Return the [x, y] coordinate for the center point of the cell that contains the specified text.  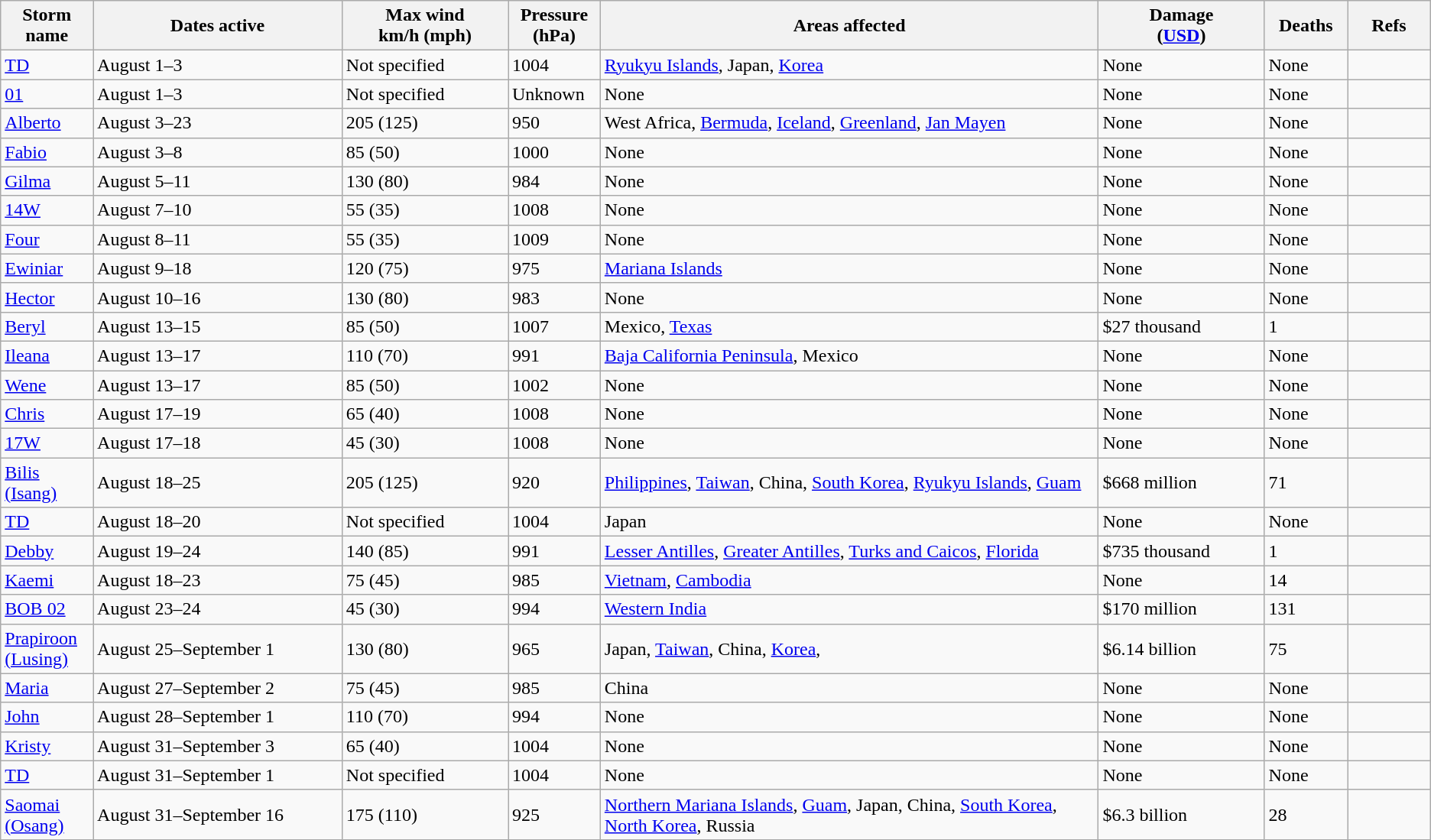
Damage(USD) [1182, 26]
984 [553, 181]
Areas affected [849, 26]
August 5–11 [218, 181]
August 25–September 1 [218, 648]
August 19–24 [218, 551]
Mariana Islands [849, 268]
140 (85) [425, 551]
August 31–September 1 [218, 775]
Japan [849, 522]
1009 [553, 239]
920 [553, 483]
975 [553, 268]
Max windkm/h (mph) [425, 26]
120 (75) [425, 268]
175 (110) [425, 815]
August 3–8 [218, 152]
August 18–20 [218, 522]
August 13–15 [218, 326]
Mexico, Texas [849, 326]
Refs [1390, 26]
Ewiniar [47, 268]
August 27–September 2 [218, 688]
Kaemi [47, 580]
August 31–September 16 [218, 815]
Storm name [47, 26]
1000 [553, 152]
BOB 02 [47, 609]
China [849, 688]
Chris [47, 414]
925 [553, 815]
August 8–11 [218, 239]
Northern Mariana Islands, Guam, Japan, China, South Korea, North Korea, Russia [849, 815]
Unknown [553, 94]
Western India [849, 609]
Maria [47, 688]
Wene [47, 384]
August 23–24 [218, 609]
Beryl [47, 326]
$668 million [1182, 483]
983 [553, 297]
West Africa, Bermuda, Iceland, Greenland, Jan Mayen [849, 123]
950 [553, 123]
Ryukyu Islands, Japan, Korea [849, 65]
$6.3 billion [1182, 815]
01 [47, 94]
Debby [47, 551]
$6.14 billion [1182, 648]
71 [1306, 483]
Gilma [47, 181]
14 [1306, 580]
Ileana [47, 355]
14W [47, 210]
Prapiroon (Lusing) [47, 648]
Alberto [47, 123]
Saomai (Osang) [47, 815]
Deaths [1306, 26]
Fabio [47, 152]
August 17–19 [218, 414]
Baja California Peninsula, Mexico [849, 355]
Four [47, 239]
August 31–September 3 [218, 746]
Philippines, Taiwan, China, South Korea, Ryukyu Islands, Guam [849, 483]
John [47, 717]
August 3–23 [218, 123]
Hector [47, 297]
Dates active [218, 26]
131 [1306, 609]
Vietnam, Cambodia [849, 580]
August 18–23 [218, 580]
Bilis (Isang) [47, 483]
Kristy [47, 746]
$170 million [1182, 609]
17W [47, 443]
1007 [553, 326]
75 [1306, 648]
August 10–16 [218, 297]
1002 [553, 384]
August 18–25 [218, 483]
$735 thousand [1182, 551]
Lesser Antilles, Greater Antilles, Turks and Caicos, Florida [849, 551]
August 7–10 [218, 210]
28 [1306, 815]
August 17–18 [218, 443]
965 [553, 648]
Japan, Taiwan, China, Korea, [849, 648]
$27 thousand [1182, 326]
August 28–September 1 [218, 717]
August 9–18 [218, 268]
Pressure(hPa) [553, 26]
